Locate the cell with the specified text and output its (X, Y) center coordinate. 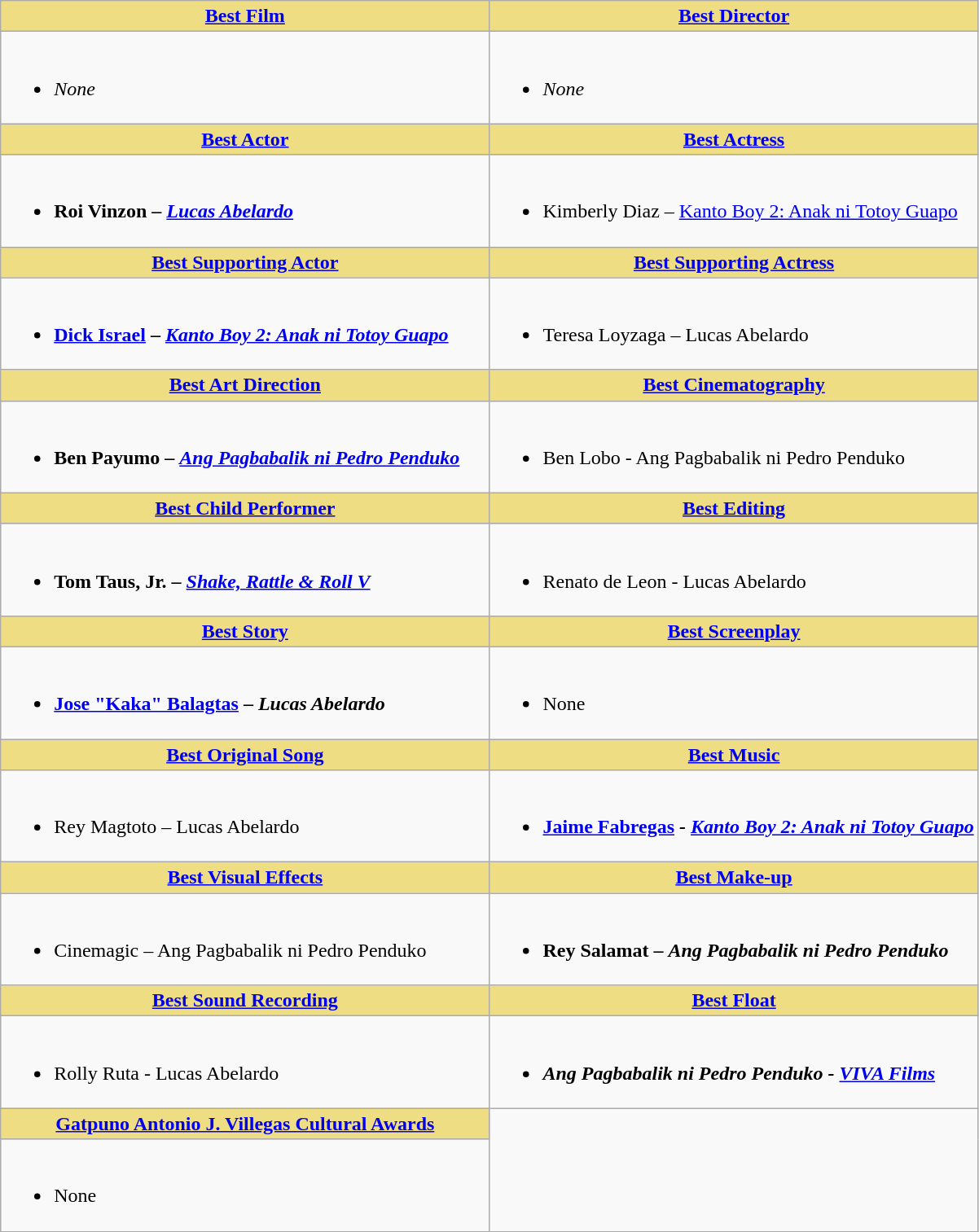
Ben Payumo – Ang Pagbabalik ni Pedro Penduko (245, 446)
Cinemagic – Ang Pagbabalik ni Pedro Penduko (245, 940)
Best Float (734, 1001)
Best Editing (734, 508)
Best Visual Effects (245, 878)
Best Cinematography (734, 385)
Jaime Fabregas - Kanto Boy 2: Anak ni Totoy Guapo (734, 816)
Roi Vinzon – Lucas Abelardo (245, 200)
Ben Lobo - Ang Pagbabalik ni Pedro Penduko (734, 446)
Best Make-up (734, 878)
Best Music (734, 755)
Tom Taus, Jr. – Shake, Rattle & Roll V (245, 570)
Kimberly Diaz – Kanto Boy 2: Anak ni Totoy Guapo (734, 200)
Best Film (245, 16)
Best Actress (734, 139)
Rey Magtoto – Lucas Abelardo (245, 816)
Best Director (734, 16)
Jose "Kaka" Balagtas – Lucas Abelardo (245, 692)
Best Original Song (245, 755)
Renato de Leon - Lucas Abelardo (734, 570)
Ang Pagbabalik ni Pedro Penduko - VIVA Films (734, 1062)
Best Sound Recording (245, 1001)
Teresa Loyzaga – Lucas Abelardo (734, 324)
Dick Israel – Kanto Boy 2: Anak ni Totoy Guapo (245, 324)
Best Supporting Actress (734, 262)
Gatpuno Antonio J. Villegas Cultural Awards (245, 1124)
Best Actor (245, 139)
Best Story (245, 631)
Rey Salamat – Ang Pagbabalik ni Pedro Penduko (734, 940)
Best Supporting Actor (245, 262)
Rolly Ruta - Lucas Abelardo (245, 1062)
Best Child Performer (245, 508)
Best Screenplay (734, 631)
Best Art Direction (245, 385)
